Locate the cell with the specified text and output its (x, y) center coordinate. 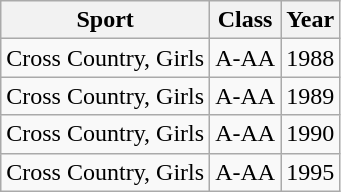
Class (246, 20)
1988 (310, 58)
Sport (106, 20)
1989 (310, 96)
1995 (310, 172)
1990 (310, 134)
Year (310, 20)
